Scan for the cell matching the given text and deliver its [X, Y] coordinate at center. 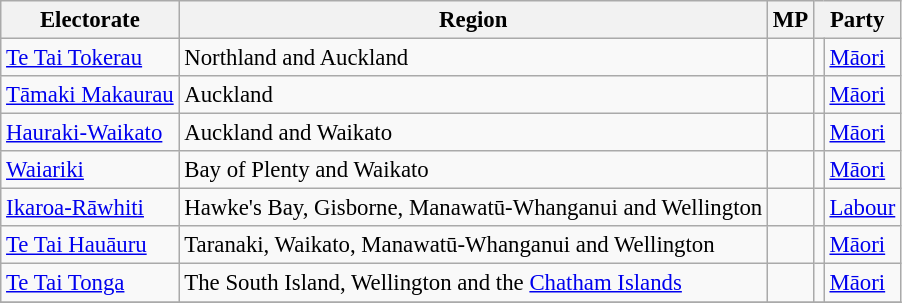
Taranaki, Waikato, Manawatū-Whanganui and Wellington [474, 245]
Te Tai Tonga [90, 283]
Hawke's Bay, Gisborne, Manawatū-Whanganui and Wellington [474, 208]
The South Island, Wellington and the Chatham Islands [474, 283]
MP [791, 20]
Northland and Auckland [474, 58]
Auckland and Waikato [474, 133]
Ikaroa-Rāwhiti [90, 208]
Tāmaki Makaurau [90, 95]
Bay of Plenty and Waikato [474, 170]
Electorate [90, 20]
Labour [862, 208]
Region [474, 20]
Auckland [474, 95]
Waiariki [90, 170]
Te Tai Hauāuru [90, 245]
Hauraki-Waikato [90, 133]
Party [858, 20]
Te Tai Tokerau [90, 58]
